Identify which cell holds the provided text, then report its (x, y) central coordinate. 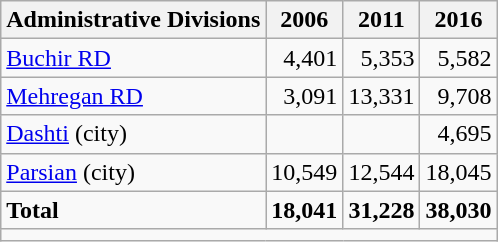
Total (134, 210)
5,353 (382, 58)
Dashti (city) (134, 134)
Buchir RD (134, 58)
12,544 (382, 172)
18,041 (304, 210)
5,582 (458, 58)
Mehregan RD (134, 96)
9,708 (458, 96)
2011 (382, 20)
4,695 (458, 134)
18,045 (458, 172)
Parsian (city) (134, 172)
10,549 (304, 172)
2006 (304, 20)
3,091 (304, 96)
13,331 (382, 96)
2016 (458, 20)
31,228 (382, 210)
Administrative Divisions (134, 20)
4,401 (304, 58)
38,030 (458, 210)
